Provide the (X, Y) coordinate of the cell's center where the given text is located.  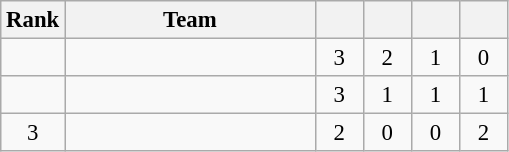
Team (190, 20)
Rank (33, 20)
